Determine the (x, y) coordinate at the center of the cell enclosing the given text.  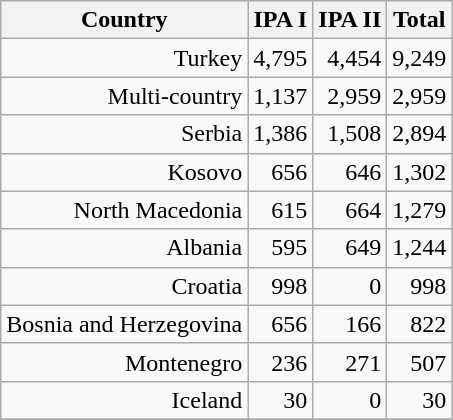
595 (280, 248)
North Macedonia (124, 210)
Albania (124, 248)
Country (124, 20)
822 (420, 324)
646 (350, 172)
271 (350, 362)
664 (350, 210)
4,454 (350, 58)
Turkey (124, 58)
Croatia (124, 286)
1,244 (420, 248)
Total (420, 20)
Bosnia and Herzegovina (124, 324)
166 (350, 324)
4,795 (280, 58)
1,386 (280, 134)
2,894 (420, 134)
615 (280, 210)
1,279 (420, 210)
9,249 (420, 58)
IPA II (350, 20)
1,302 (420, 172)
Iceland (124, 400)
507 (420, 362)
Multi-country (124, 96)
Montenegro (124, 362)
236 (280, 362)
1,137 (280, 96)
Serbia (124, 134)
1,508 (350, 134)
649 (350, 248)
IPA I (280, 20)
Kosovo (124, 172)
